From the cell containing the given text, extract its center point as (x, y) coordinate. 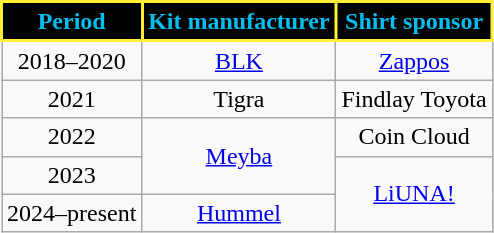
2024–present (72, 213)
2023 (72, 175)
Kit manufacturer (239, 22)
2021 (72, 99)
Period (72, 22)
Tigra (239, 99)
2022 (72, 137)
BLK (239, 60)
Coin Cloud (414, 137)
Hummel (239, 213)
LiUNA! (414, 194)
Shirt sponsor (414, 22)
Findlay Toyota (414, 99)
Zappos (414, 60)
2018–2020 (72, 60)
Meyba (239, 156)
